Locate the cell with the specified text and output its (x, y) center coordinate. 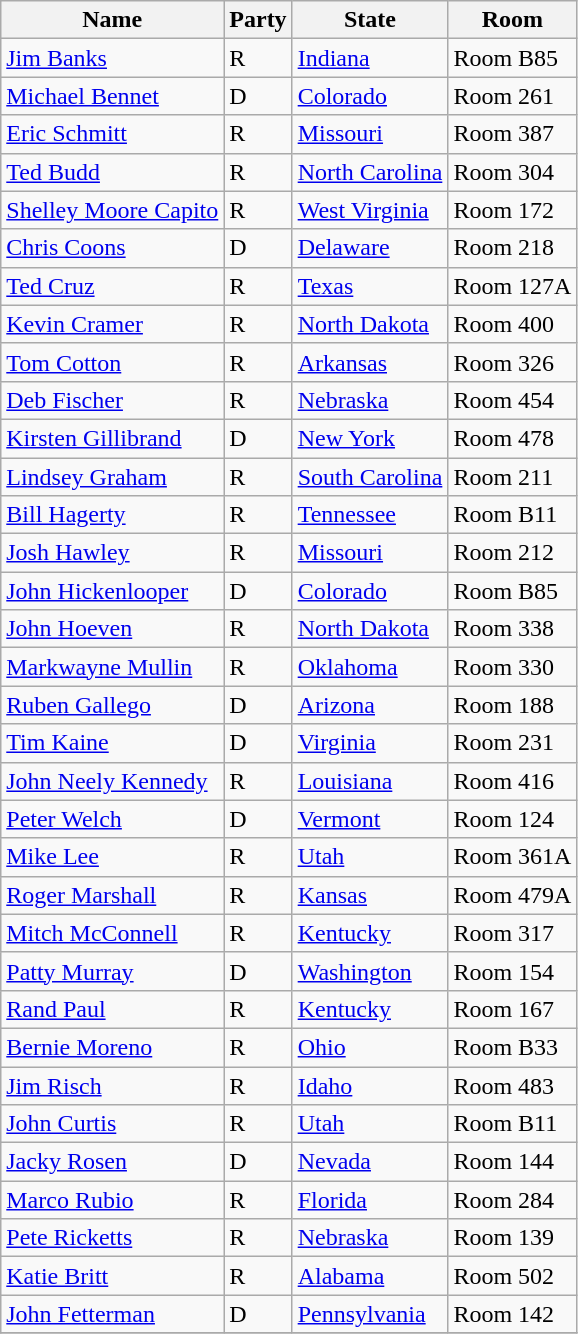
Room 231 (512, 743)
Room 211 (512, 477)
Room 416 (512, 781)
Josh Hawley (112, 553)
Nevada (370, 1162)
John Neely Kennedy (112, 781)
Pennsylvania (370, 1314)
Louisiana (370, 781)
Bernie Moreno (112, 1047)
Pete Ricketts (112, 1238)
Room 317 (512, 933)
Michael Bennet (112, 96)
Room 361A (512, 857)
Jacky Rosen (112, 1162)
Room 167 (512, 1009)
New York (370, 438)
Jim Banks (112, 58)
Kevin Cramer (112, 324)
Tennessee (370, 515)
Mitch McConnell (112, 933)
Indiana (370, 58)
North Carolina (370, 172)
Room 284 (512, 1200)
Tom Cotton (112, 362)
Room 338 (512, 629)
John Curtis (112, 1124)
Florida (370, 1200)
Lindsey Graham (112, 477)
Party (258, 20)
Arkansas (370, 362)
Peter Welch (112, 819)
Room 172 (512, 210)
Deb Fischer (112, 400)
Chris Coons (112, 248)
Room 400 (512, 324)
Room 139 (512, 1238)
Texas (370, 286)
Alabama (370, 1276)
Kirsten Gillibrand (112, 438)
Shelley Moore Capito (112, 210)
Room 144 (512, 1162)
John Hickenlooper (112, 591)
Room (512, 20)
Bill Hagerty (112, 515)
South Carolina (370, 477)
Room 212 (512, 553)
Virginia (370, 743)
Room 479A (512, 895)
Oklahoma (370, 667)
John Hoeven (112, 629)
Room 154 (512, 971)
Room 218 (512, 248)
Roger Marshall (112, 895)
Ted Cruz (112, 286)
Tim Kaine (112, 743)
Room 326 (512, 362)
State (370, 20)
Room 454 (512, 400)
Delaware (370, 248)
Eric Schmitt (112, 134)
Room 502 (512, 1276)
Name (112, 20)
Room 261 (512, 96)
Mike Lee (112, 857)
Room 127A (512, 286)
Markwayne Mullin (112, 667)
Ted Budd (112, 172)
Katie Britt (112, 1276)
Patty Murray (112, 971)
Room 304 (512, 172)
Kansas (370, 895)
Room 478 (512, 438)
Room 124 (512, 819)
Marco Rubio (112, 1200)
Room 330 (512, 667)
Room 188 (512, 705)
West Virginia (370, 210)
Room 142 (512, 1314)
Idaho (370, 1085)
Room 387 (512, 134)
Rand Paul (112, 1009)
Arizona (370, 705)
Vermont (370, 819)
Ohio (370, 1047)
Washington (370, 971)
John Fetterman (112, 1314)
Jim Risch (112, 1085)
Room 483 (512, 1085)
Room B33 (512, 1047)
Ruben Gallego (112, 705)
